Detect which cell encompasses the target text, then output its (x, y) center coordinate. 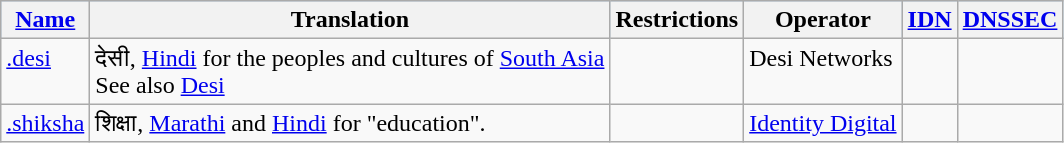
Translation (350, 20)
Identity Digital (823, 123)
.desi (46, 72)
शिक्षा, Marathi and Hindi for "education". (350, 123)
देसी, Hindi for the peoples and cultures of South AsiaSee also Desi (350, 72)
.shiksha (46, 123)
DNSSEC (1010, 20)
IDN (930, 20)
Desi Networks (823, 72)
Operator (823, 20)
Name (46, 20)
Restrictions (677, 20)
